Determine the (x, y) coordinate at the center of the cell enclosing the given text.  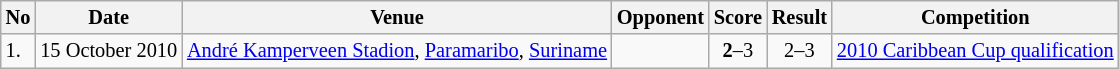
Result (800, 17)
No (18, 17)
Score (738, 17)
1. (18, 51)
15 October 2010 (108, 51)
Opponent (660, 17)
Competition (976, 17)
Venue (397, 17)
André Kamperveen Stadion, Paramaribo, Suriname (397, 51)
2010 Caribbean Cup qualification (976, 51)
Date (108, 17)
